Find where the given text appears and provide that cell's center as (x, y) coordinate. 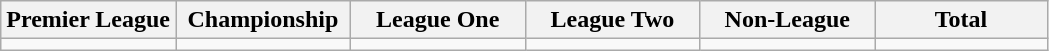
League One (438, 20)
Non-League (788, 20)
Championship (264, 20)
League Two (612, 20)
Premier League (88, 20)
Total (962, 20)
